Detect which cell encompasses the target text, then output its (X, Y) center coordinate. 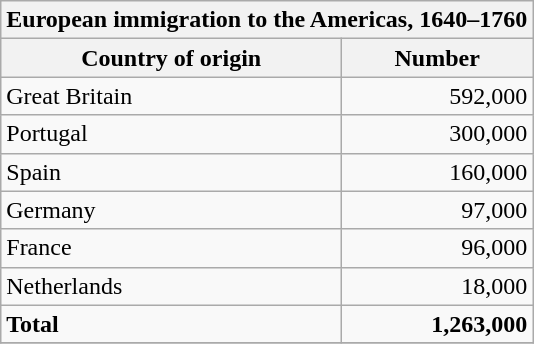
160,000 (438, 172)
1,263,000 (438, 324)
592,000 (438, 96)
Great Britain (172, 96)
Number (438, 58)
Portugal (172, 134)
97,000 (438, 210)
Spain (172, 172)
300,000 (438, 134)
18,000 (438, 286)
Country of origin (172, 58)
Netherlands (172, 286)
European immigration to the Americas, 1640–1760 (267, 20)
96,000 (438, 248)
Germany (172, 210)
Total (172, 324)
France (172, 248)
